Scan for the cell matching the given text and deliver its (X, Y) coordinate at center. 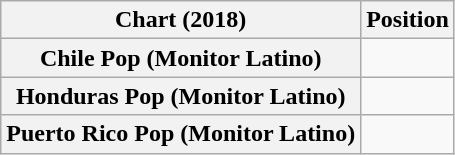
Chart (2018) (181, 20)
Puerto Rico Pop (Monitor Latino) (181, 134)
Chile Pop (Monitor Latino) (181, 58)
Honduras Pop (Monitor Latino) (181, 96)
Position (408, 20)
